Output the (x, y) coordinate of the center of the cell containing the given text.  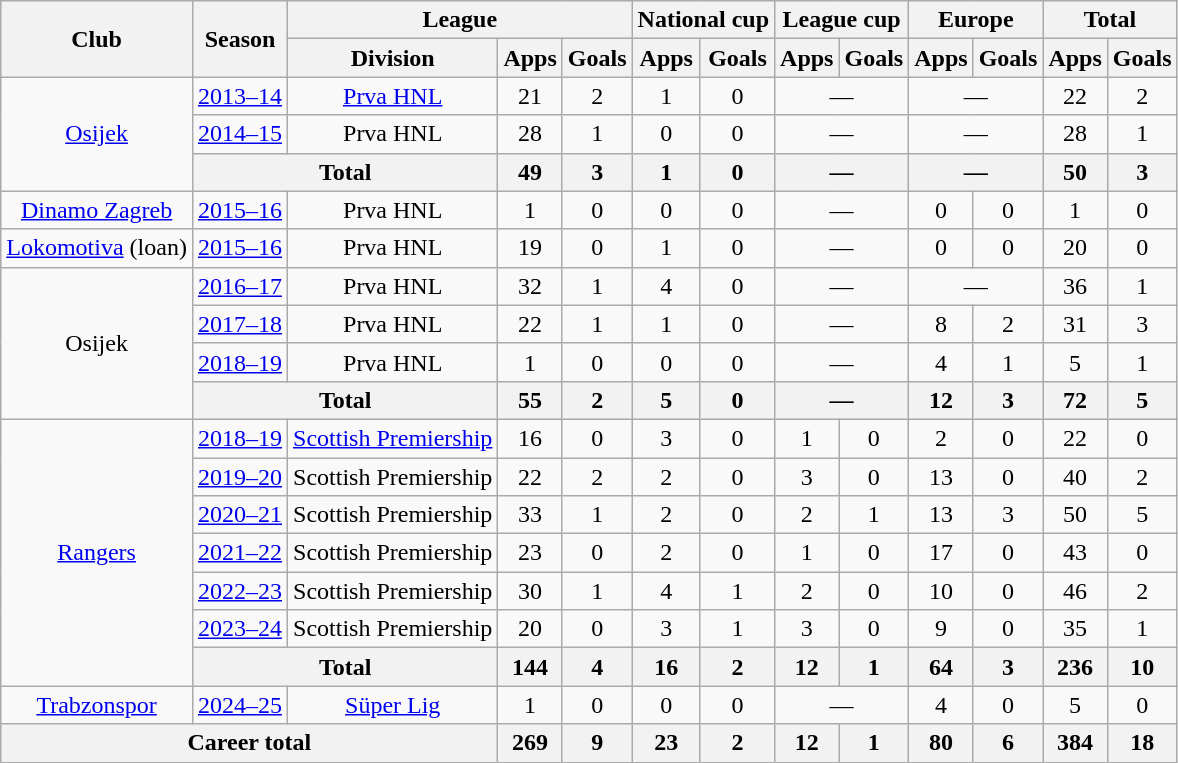
18 (1142, 743)
League cup (842, 20)
31 (1075, 324)
2013–14 (240, 96)
17 (941, 553)
46 (1075, 591)
2024–25 (240, 705)
Career total (250, 743)
Division (393, 58)
236 (1075, 667)
64 (941, 667)
Dinamo Zagreb (97, 210)
Club (97, 39)
8 (941, 324)
Süper Lig (393, 705)
35 (1075, 629)
43 (1075, 553)
2016–17 (240, 286)
30 (530, 591)
384 (1075, 743)
2020–21 (240, 515)
2023–24 (240, 629)
6 (1008, 743)
33 (530, 515)
55 (530, 400)
2017–18 (240, 324)
19 (530, 248)
Europe (976, 20)
2022–23 (240, 591)
Trabzonspor (97, 705)
League (460, 20)
National cup (703, 20)
269 (530, 743)
2019–20 (240, 477)
40 (1075, 477)
Lokomotiva (loan) (97, 248)
2021–22 (240, 553)
144 (530, 667)
32 (530, 286)
2014–15 (240, 134)
80 (941, 743)
36 (1075, 286)
49 (530, 172)
72 (1075, 400)
Season (240, 39)
21 (530, 96)
Rangers (97, 552)
